For the text-containing cell, return its midpoint in (x, y) coordinate format. 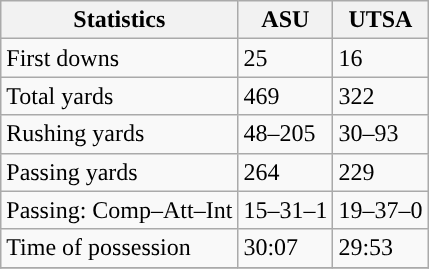
19–37–0 (380, 210)
322 (380, 96)
264 (286, 172)
Total yards (120, 96)
First downs (120, 58)
15–31–1 (286, 210)
29:53 (380, 248)
Rushing yards (120, 134)
469 (286, 96)
30:07 (286, 248)
Passing: Comp–Att–Int (120, 210)
48–205 (286, 134)
16 (380, 58)
UTSA (380, 20)
229 (380, 172)
25 (286, 58)
Passing yards (120, 172)
ASU (286, 20)
Time of possession (120, 248)
30–93 (380, 134)
Statistics (120, 20)
